From the cell containing the given text, extract its center point as [x, y] coordinate. 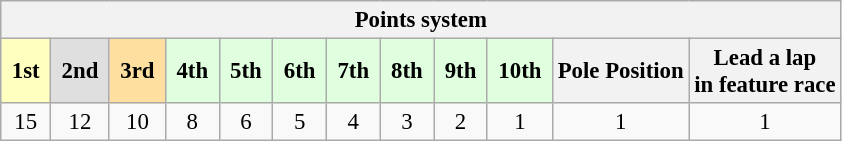
15 [26, 122]
3rd [137, 72]
Pole Position [620, 72]
Lead a lapin feature race [765, 72]
4 [353, 122]
8 [192, 122]
8th [407, 72]
7th [353, 72]
3 [407, 122]
5 [300, 122]
2 [461, 122]
9th [461, 72]
12 [80, 122]
6 [246, 122]
6th [300, 72]
10 [137, 122]
Points system [421, 20]
1st [26, 72]
5th [246, 72]
4th [192, 72]
2nd [80, 72]
10th [520, 72]
